Return [X, Y] of the center of cell containing provided text 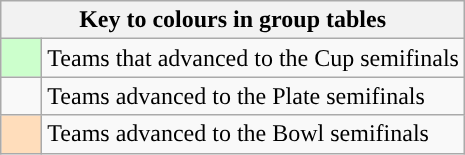
Teams advanced to the Plate semifinals [254, 96]
Teams advanced to the Bowl semifinals [254, 134]
Key to colours in group tables [233, 20]
Teams that advanced to the Cup semifinals [254, 58]
